For the text-containing cell, return its midpoint in (x, y) coordinate format. 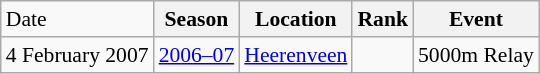
Date (78, 19)
Season (197, 19)
Rank (382, 19)
5000m Relay (476, 55)
2006–07 (197, 55)
Location (296, 19)
Event (476, 19)
4 February 2007 (78, 55)
Heerenveen (296, 55)
